Return (X, Y) of the center of cell containing provided text 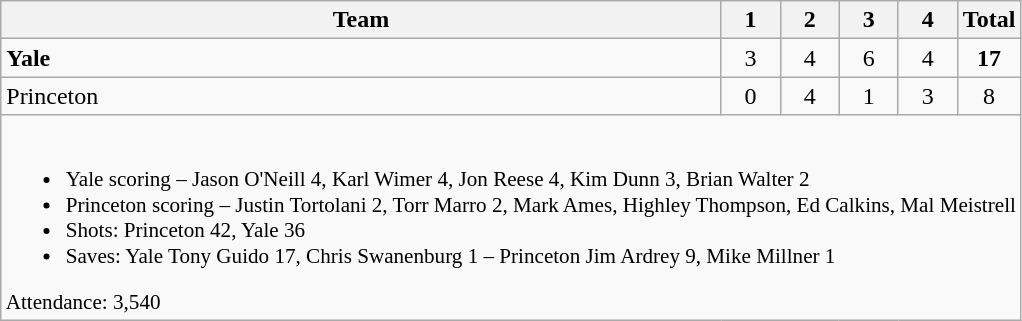
2 (810, 20)
Yale (361, 58)
6 (868, 58)
8 (989, 96)
Princeton (361, 96)
0 (750, 96)
Total (989, 20)
17 (989, 58)
Team (361, 20)
